Extract the [x, y] coordinate from the center of the cell holding the provided text.  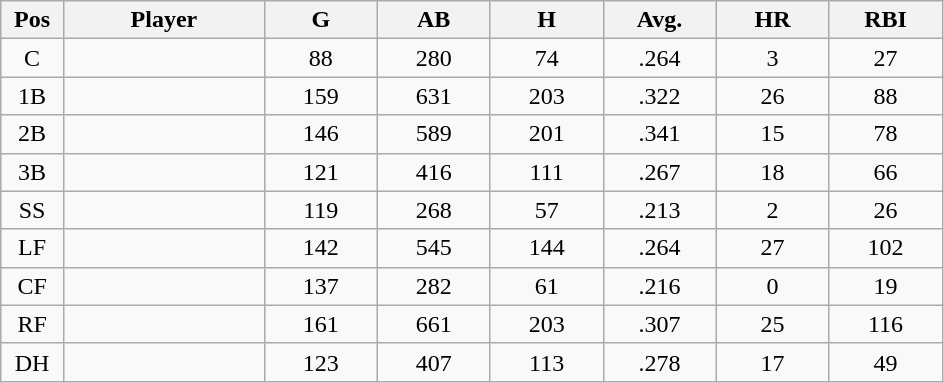
C [32, 58]
G [320, 20]
123 [320, 362]
.213 [660, 210]
119 [320, 210]
.322 [660, 96]
74 [546, 58]
25 [772, 324]
RBI [886, 20]
545 [434, 248]
137 [320, 286]
280 [434, 58]
78 [886, 134]
.216 [660, 286]
3 [772, 58]
161 [320, 324]
Avg. [660, 20]
631 [434, 96]
DH [32, 362]
416 [434, 172]
SS [32, 210]
146 [320, 134]
661 [434, 324]
142 [320, 248]
LF [32, 248]
2 [772, 210]
2B [32, 134]
113 [546, 362]
3B [32, 172]
CF [32, 286]
407 [434, 362]
589 [434, 134]
15 [772, 134]
H [546, 20]
.278 [660, 362]
57 [546, 210]
268 [434, 210]
111 [546, 172]
159 [320, 96]
Pos [32, 20]
17 [772, 362]
Player [164, 20]
1B [32, 96]
18 [772, 172]
.307 [660, 324]
19 [886, 286]
201 [546, 134]
.341 [660, 134]
HR [772, 20]
.267 [660, 172]
RF [32, 324]
66 [886, 172]
102 [886, 248]
0 [772, 286]
121 [320, 172]
AB [434, 20]
144 [546, 248]
282 [434, 286]
49 [886, 362]
116 [886, 324]
61 [546, 286]
